For the text-containing cell, return its midpoint in [X, Y] coordinate format. 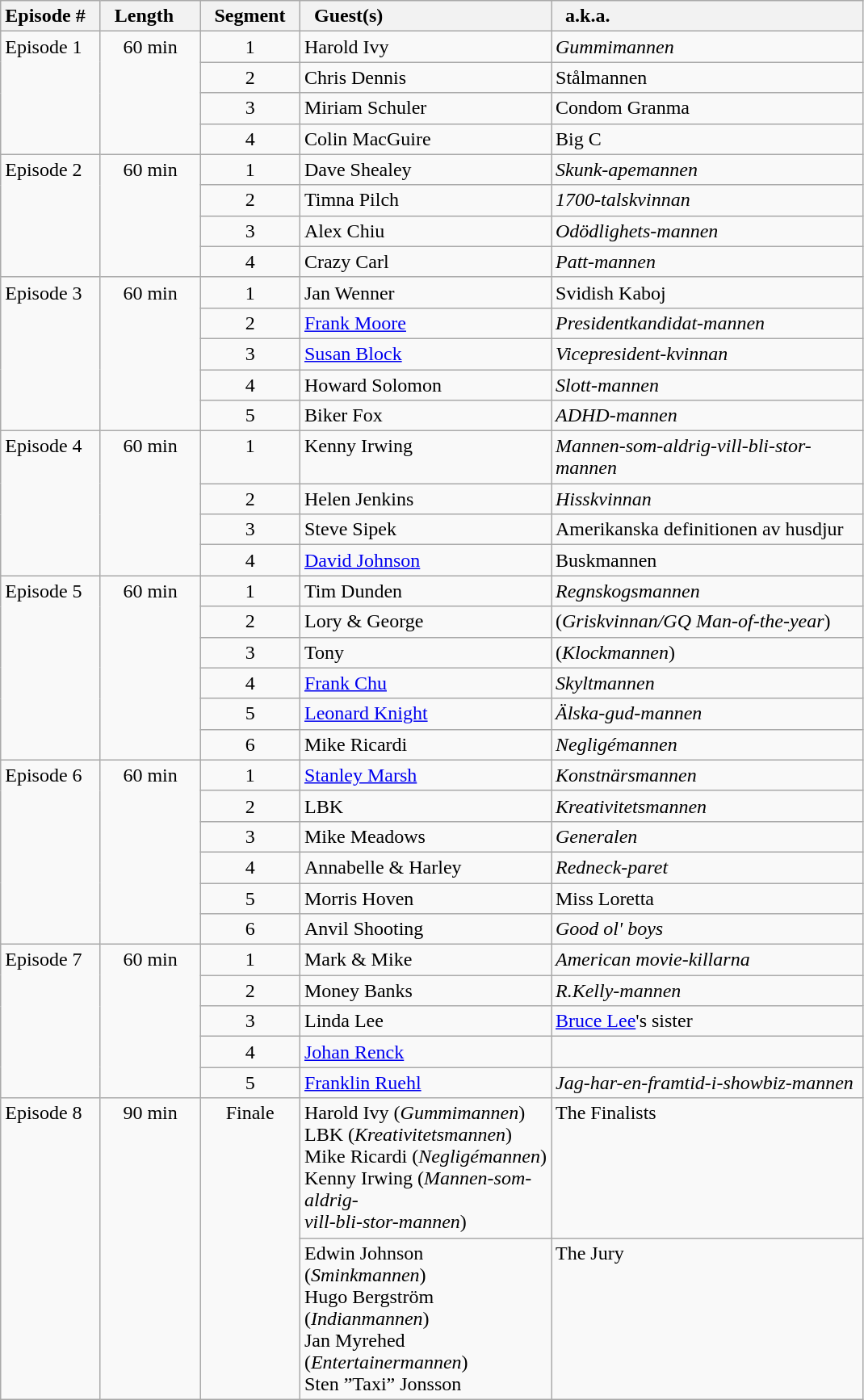
R.Kelly-mannen [707, 991]
Lory & George [425, 622]
Chris Dennis [425, 78]
Anvil Shooting [425, 929]
Generalen [707, 836]
Vicepresident-kvinnan [707, 354]
Susan Block [425, 354]
Episode 6 [51, 852]
Konstnärsmannen [707, 775]
Harold Ivy [425, 47]
Helen Jenkins [425, 499]
Miss Loretta [707, 899]
Frank Chu [425, 683]
Mike Ricardi [425, 744]
Stålmannen [707, 78]
Alex Chiu [425, 231]
1700-talskvinnan [707, 200]
Condom Granma [707, 108]
Episode 3 [51, 354]
Buskmannen [707, 560]
Miriam Schuler [425, 108]
Finale [250, 1248]
Harold Ivy (Gummimannen) LBK (Kreativitetsmannen) Mike Ricardi (Negligémannen) Kenny Irwing (Mannen-som-aldrig- vill-bli-stor-mannen) [425, 1167]
Money Banks [425, 991]
Leonard Knight [425, 714]
90 min [150, 1248]
Frank Moore [425, 323]
Amerikanska definitionen av husdjur [707, 530]
Steve Sipek [425, 530]
Morris Hoven [425, 899]
The Jury [707, 1318]
Jan Wenner [425, 292]
Episode 1 [51, 93]
Hisskvinnan [707, 499]
Good ol' boys [707, 929]
Presidentkandidat-mannen [707, 323]
Skyltmannen [707, 683]
Tony [425, 652]
Redneck-paret [707, 867]
Episode 5 [51, 668]
Segment [250, 16]
Episode 4 [51, 504]
Bruce Lee's sister [707, 1021]
Johan Renck [425, 1052]
Franklin Ruehl [425, 1083]
Tim Dunden [425, 591]
Gummimannen [707, 47]
a.k.a. [707, 16]
Episode 8 [51, 1248]
Odödlighets-mannen [707, 231]
Edwin Johnson (Sminkmannen) Hugo Bergström (Indianmannen) Jan Myrehed (Entertainermannen) Sten ”Taxi” Jonsson [425, 1318]
Skunk-apemannen [707, 170]
David Johnson [425, 560]
Crazy Carl [425, 262]
Howard Solomon [425, 385]
Slott-mannen [707, 385]
American movie-killarna [707, 960]
Biker Fox [425, 416]
Mark & Mike [425, 960]
(Klockmannen) [707, 652]
Linda Lee [425, 1021]
Episode 7 [51, 1021]
Big C [707, 139]
Episode 2 [51, 216]
Episode # [51, 16]
Jag-har-en-framtid-i-showbiz-mannen [707, 1083]
The Finalists [707, 1167]
Patt-mannen [707, 262]
Regnskogsmannen [707, 591]
Mannen-som-aldrig-vill-bli-stor-mannen [707, 457]
Timna Pilch [425, 200]
Dave Shealey [425, 170]
Colin MacGuire [425, 139]
Svidish Kaboj [707, 292]
Length [150, 16]
Guest(s) [425, 16]
Annabelle & Harley [425, 867]
Mike Meadows [425, 836]
LBK [425, 806]
(Griskvinnan/GQ Man-of-the-year) [707, 622]
Negligémannen [707, 744]
ADHD-mannen [707, 416]
Stanley Marsh [425, 775]
Kreativitetsmannen [707, 806]
Kenny Irwing [425, 457]
Älska-gud-mannen [707, 714]
